From the cell containing the given text, extract its center point as [x, y] coordinate. 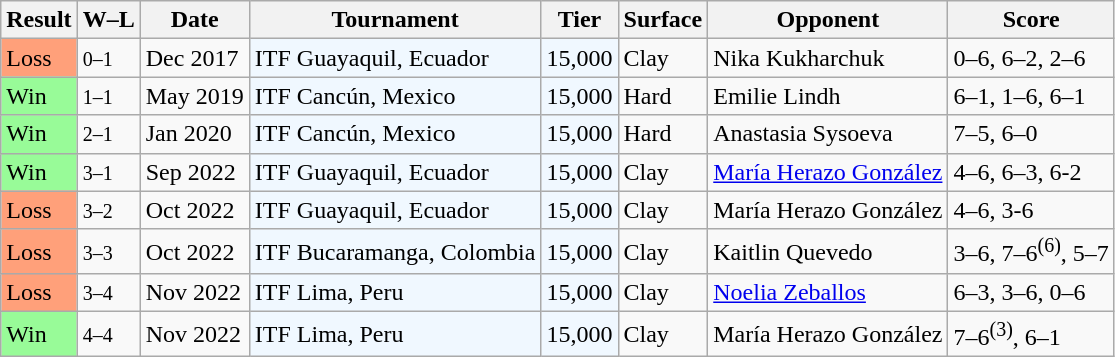
Sep 2022 [194, 172]
4–6, 6–3, 6-2 [1031, 172]
3–4 [108, 293]
Noelia Zeballos [828, 293]
6–3, 3–6, 0–6 [1031, 293]
Dec 2017 [194, 58]
3–2 [108, 210]
4–6, 3-6 [1031, 210]
0–6, 6–2, 2–6 [1031, 58]
7–5, 6–0 [1031, 134]
0–1 [108, 58]
1–1 [108, 96]
4–4 [108, 334]
7–6(3), 6–1 [1031, 334]
May 2019 [194, 96]
Score [1031, 20]
Opponent [828, 20]
Result [39, 20]
Tier [580, 20]
2–1 [108, 134]
W–L [108, 20]
ITF Bucaramanga, Colombia [395, 252]
Date [194, 20]
3–3 [108, 252]
Tournament [395, 20]
Surface [663, 20]
Anastasia Sysoeva [828, 134]
3–6, 7–6(6), 5–7 [1031, 252]
3–1 [108, 172]
Emilie Lindh [828, 96]
Kaitlin Quevedo [828, 252]
Jan 2020 [194, 134]
Nika Kukharchuk [828, 58]
6–1, 1–6, 6–1 [1031, 96]
